From the cell containing the given text, extract its center point as [X, Y] coordinate. 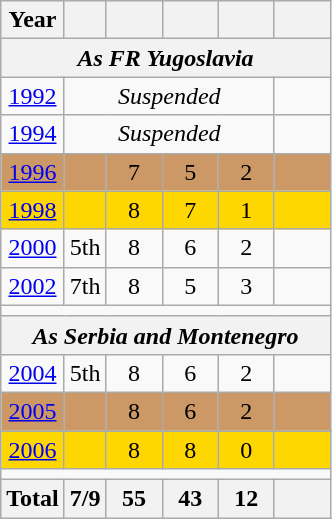
55 [134, 499]
2005 [33, 411]
12 [246, 499]
2000 [33, 248]
3 [246, 286]
2002 [33, 286]
43 [190, 499]
1998 [33, 210]
As FR Yugoslavia [166, 58]
1992 [33, 96]
Total [33, 499]
1 [246, 210]
1994 [33, 134]
7th [85, 286]
1996 [33, 172]
2006 [33, 449]
2004 [33, 373]
Year [33, 20]
0 [246, 449]
As Serbia and Montenegro [166, 335]
7/9 [85, 499]
